Find where the given text appears and provide that cell's center as [X, Y] coordinate. 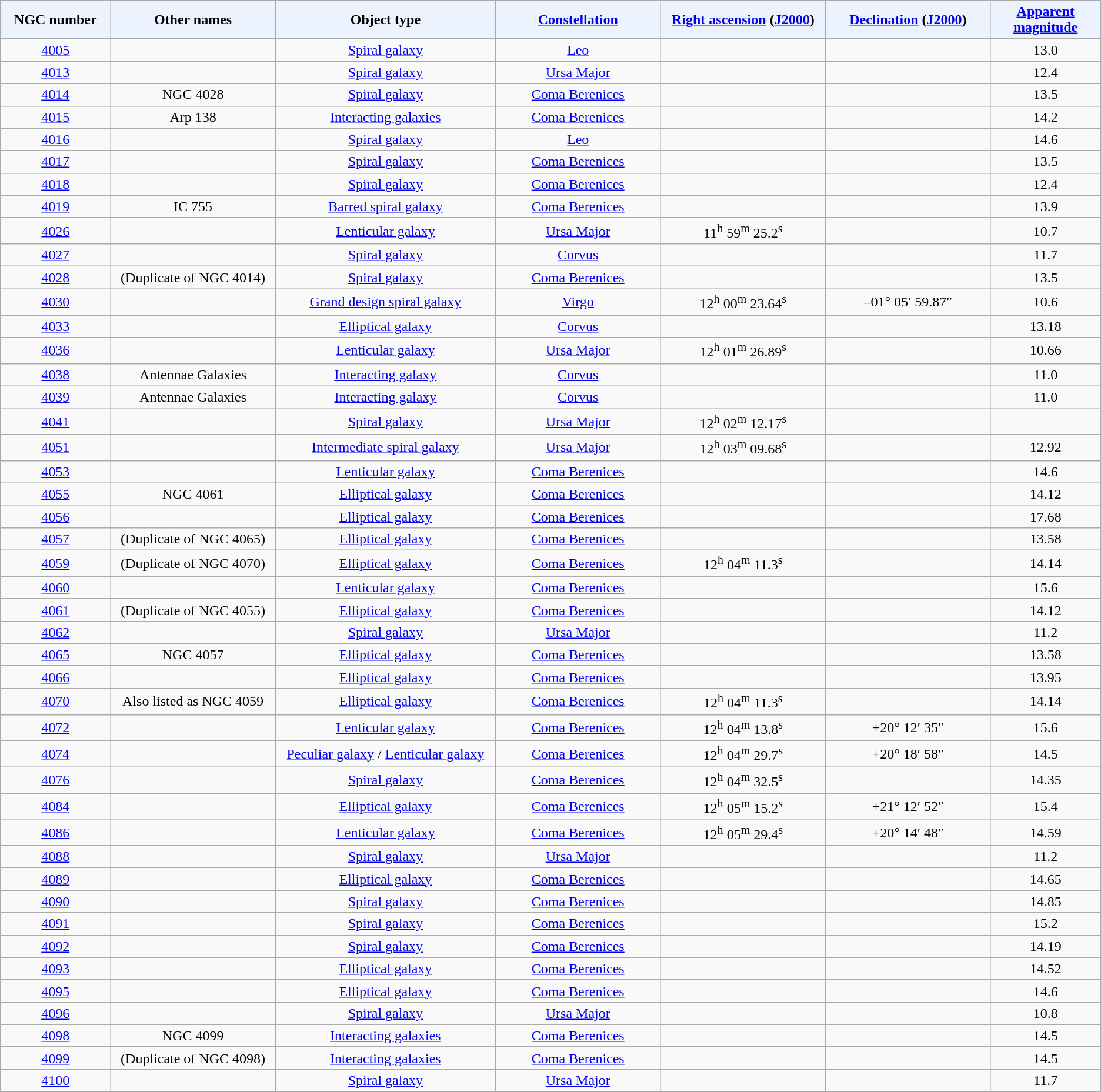
12h 04m 13.8s [743, 728]
Intermediate spiral galaxy [385, 448]
NGC 4099 [193, 1036]
(Duplicate of NGC 4065) [193, 539]
4051 [55, 448]
17.68 [1046, 517]
4027 [55, 255]
Virgo [578, 302]
13.95 [1046, 677]
12h 05m 29.4s [743, 833]
4056 [55, 517]
13.0 [1046, 50]
NGC 4061 [193, 494]
14.2 [1046, 117]
IC 755 [193, 206]
4015 [55, 117]
4098 [55, 1036]
4038 [55, 375]
(Duplicate of NGC 4070) [193, 563]
+20° 18′ 58″ [908, 754]
Constellation [578, 20]
4072 [55, 728]
+20° 14′ 48″ [908, 833]
12h 00m 23.64s [743, 302]
13.18 [1046, 326]
Arp 138 [193, 117]
Other names [193, 20]
4026 [55, 231]
4065 [55, 654]
10.7 [1046, 231]
NGC number [55, 20]
10.6 [1046, 302]
4089 [55, 879]
10.8 [1046, 1013]
11h 59m 25.2s [743, 231]
4093 [55, 969]
12h 04m 32.5s [743, 780]
(Duplicate of NGC 4014) [193, 278]
4005 [55, 50]
12h 04m 29.7s [743, 754]
12h 01m 26.89s [743, 350]
4017 [55, 162]
4033 [55, 326]
4061 [55, 610]
4013 [55, 72]
15.2 [1046, 924]
4014 [55, 95]
Object type [385, 20]
4084 [55, 807]
4076 [55, 780]
4053 [55, 472]
4095 [55, 991]
4019 [55, 206]
4099 [55, 1058]
4086 [55, 833]
4091 [55, 924]
4016 [55, 139]
Apparent magnitude [1046, 20]
4039 [55, 397]
4088 [55, 857]
14.35 [1046, 780]
(Duplicate of NGC 4055) [193, 610]
4062 [55, 632]
12h 02m 12.17s [743, 421]
4055 [55, 494]
14.85 [1046, 901]
12h 05m 15.2s [743, 807]
–01° 05′ 59.87″ [908, 302]
4066 [55, 677]
4036 [55, 350]
4100 [55, 1080]
4060 [55, 587]
4070 [55, 702]
+21° 12′ 52″ [908, 807]
4057 [55, 539]
15.4 [1046, 807]
10.66 [1046, 350]
(Duplicate of NGC 4098) [193, 1058]
NGC 4028 [193, 95]
4090 [55, 901]
NGC 4057 [193, 654]
Right ascension (J2000) [743, 20]
14.19 [1046, 946]
4059 [55, 563]
Also listed as NGC 4059 [193, 702]
4092 [55, 946]
13.9 [1046, 206]
14.52 [1046, 969]
4074 [55, 754]
14.59 [1046, 833]
4030 [55, 302]
4028 [55, 278]
4018 [55, 184]
Peculiar galaxy / Lenticular galaxy [385, 754]
4096 [55, 1013]
12.92 [1046, 448]
Barred spiral galaxy [385, 206]
Declination (J2000) [908, 20]
12h 03m 09.68s [743, 448]
Grand design spiral galaxy [385, 302]
4041 [55, 421]
+20° 12′ 35″ [908, 728]
14.65 [1046, 879]
